Locate the cell with the specified text and output its [X, Y] center coordinate. 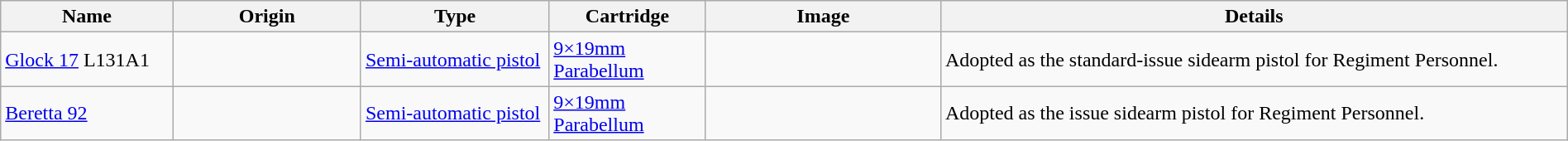
Adopted as the issue sidearm pistol for Regiment Personnel. [1254, 113]
Type [455, 17]
Beretta 92 [87, 113]
Origin [266, 17]
Glock 17 L131A1 [87, 60]
Cartridge [627, 17]
Adopted as the standard-issue sidearm pistol for Regiment Personnel. [1254, 60]
Image [823, 17]
Details [1254, 17]
Name [87, 17]
